Detect which cell encompasses the target text, then output its [X, Y] center coordinate. 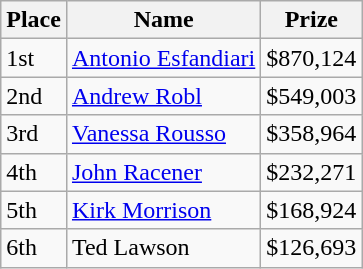
Prize [312, 20]
3rd [34, 134]
Antonio Esfandiari [163, 58]
2nd [34, 96]
Place [34, 20]
1st [34, 58]
$126,693 [312, 248]
5th [34, 210]
4th [34, 172]
Ted Lawson [163, 248]
$549,003 [312, 96]
$232,271 [312, 172]
Kirk Morrison [163, 210]
$870,124 [312, 58]
John Racener [163, 172]
$168,924 [312, 210]
$358,964 [312, 134]
Vanessa Rousso [163, 134]
Andrew Robl [163, 96]
Name [163, 20]
6th [34, 248]
